From the cell containing the given text, extract its center point as (x, y) coordinate. 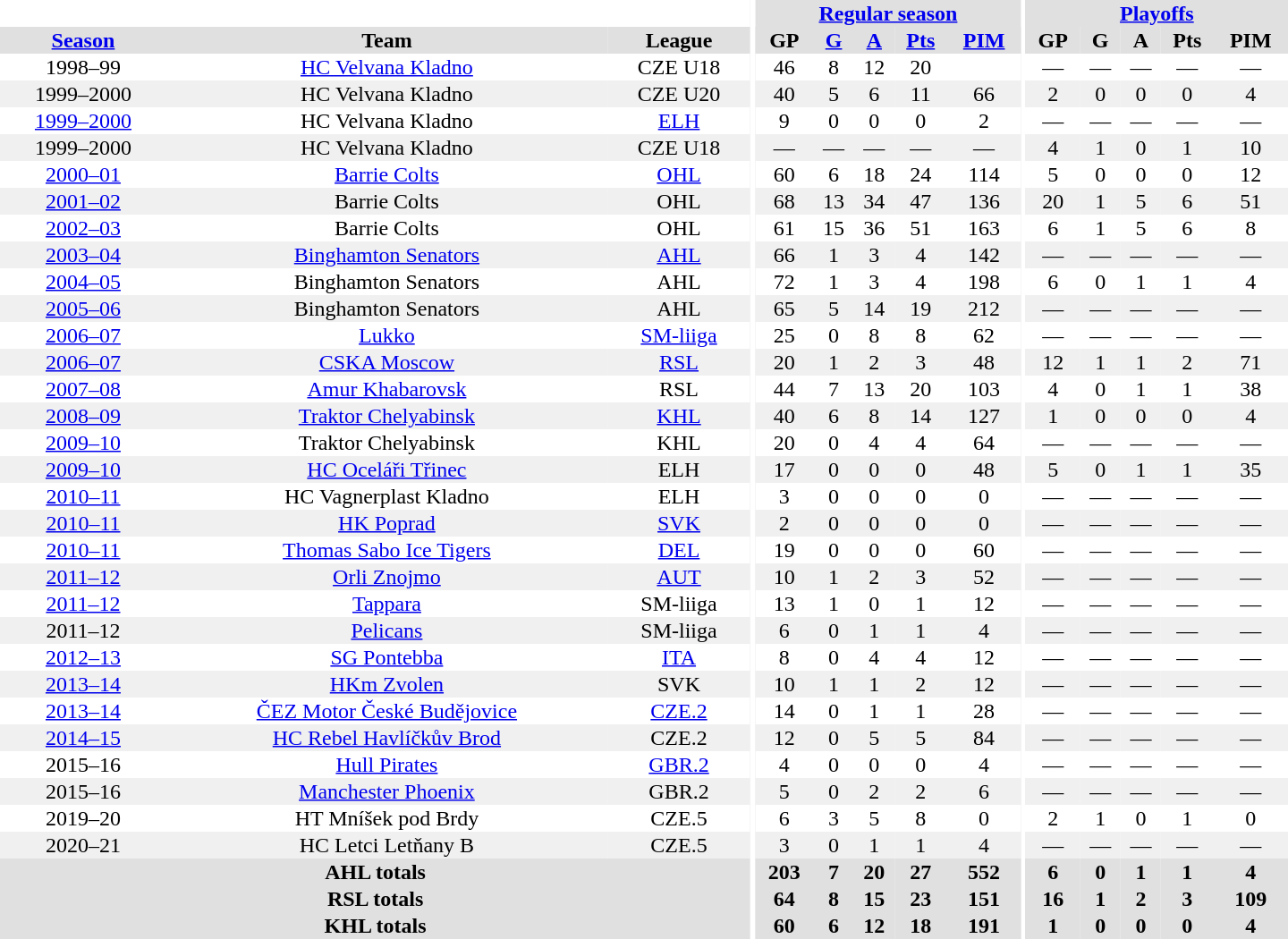
HK Poprad (386, 523)
Manchester Phoenix (386, 791)
114 (984, 174)
CSKA Moscow (386, 362)
HC Vagnerplast Kladno (386, 496)
28 (984, 711)
2019–20 (83, 818)
Season (83, 40)
552 (984, 872)
25 (784, 335)
2003–04 (83, 255)
HC Rebel Havlíčkův Brod (386, 738)
72 (784, 282)
2001–02 (83, 201)
Amur Khabarovsk (386, 389)
65 (784, 309)
23 (921, 899)
HC Oceláři Třinec (386, 469)
198 (984, 282)
11 (921, 94)
44 (784, 389)
RSL totals (376, 899)
142 (984, 255)
136 (984, 201)
24 (921, 174)
Regular season (888, 13)
127 (984, 416)
KHL totals (376, 926)
Team (386, 40)
9 (784, 121)
36 (875, 228)
52 (984, 577)
61 (784, 228)
2014–15 (83, 738)
46 (784, 67)
2007–08 (83, 389)
191 (984, 926)
68 (784, 201)
2012–13 (83, 657)
203 (784, 872)
1998–99 (83, 67)
2020–21 (83, 845)
AUT (679, 577)
AHL totals (376, 872)
Orli Znojmo (386, 577)
2004–05 (83, 282)
2008–09 (83, 416)
Pelicans (386, 630)
17 (784, 469)
ITA (679, 657)
38 (1250, 389)
34 (875, 201)
151 (984, 899)
103 (984, 389)
Lukko (386, 335)
212 (984, 309)
ČEZ Motor České Budějovice (386, 711)
HKm Zvolen (386, 684)
HC Letci Letňany B (386, 845)
2005–06 (83, 309)
71 (1250, 362)
DEL (679, 550)
League (679, 40)
2002–03 (83, 228)
Hull Pirates (386, 765)
62 (984, 335)
SG Pontebba (386, 657)
2000–01 (83, 174)
16 (1054, 899)
HT Mníšek pod Brdy (386, 818)
Thomas Sabo Ice Tigers (386, 550)
35 (1250, 469)
109 (1250, 899)
27 (921, 872)
47 (921, 201)
Playoffs (1157, 13)
Tappara (386, 604)
CZE U20 (679, 94)
84 (984, 738)
163 (984, 228)
